For the text-containing cell, return its midpoint in (X, Y) coordinate format. 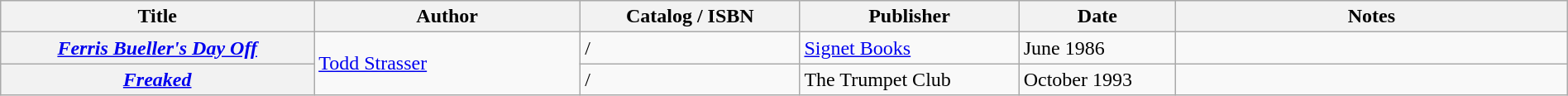
Date (1097, 17)
Signet Books (910, 48)
Author (447, 17)
June 1986 (1097, 48)
Todd Strasser (447, 64)
Catalog / ISBN (690, 17)
Notes (1372, 17)
October 1993 (1097, 79)
Freaked (157, 79)
The Trumpet Club (910, 79)
Title (157, 17)
Publisher (910, 17)
Ferris Bueller's Day Off (157, 48)
